Capture the cell that displays the provided text and extract its (x, y) central coordinate. 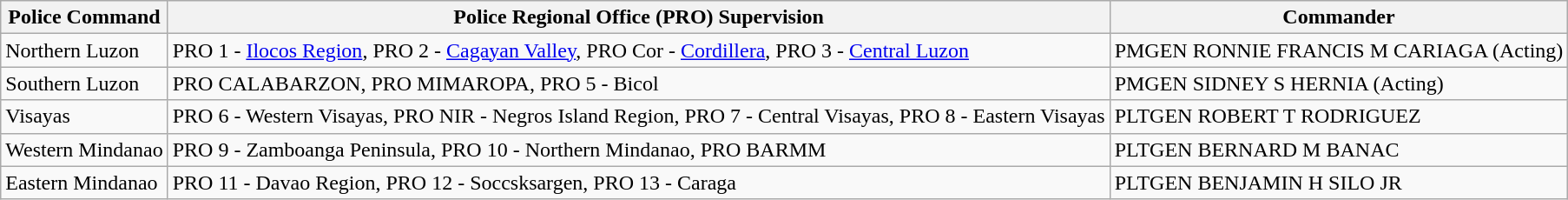
Southern Luzon (84, 83)
Western Mindanao (84, 150)
PRO 6 - Western Visayas, PRO NIR - Negros Island Region, PRO 7 - Central Visayas, PRO 8 - Eastern Visayas (639, 117)
PRO 11 - Davao Region, PRO 12 - Soccsksargen, PRO 13 - Caraga (639, 183)
Eastern Mindanao (84, 183)
Northern Luzon (84, 50)
PMGEN SIDNEY S HERNIA (Acting) (1339, 83)
Commander (1339, 17)
PLTGEN BENJAMIN H SILO JR (1339, 183)
PLTGEN ROBERT T RODRIGUEZ (1339, 117)
PRO 1 - Ilocos Region, PRO 2 - Cagayan Valley, PRO Cor - Cordillera, PRO 3 - Central Luzon (639, 50)
Visayas (84, 117)
PRO CALABARZON, PRO MIMAROPA, PRO 5 - Bicol (639, 83)
Police Regional Office (PRO) Supervision (639, 17)
PRO 9 - Zamboanga Peninsula, PRO 10 - Northern Mindanao, PRO BARMM (639, 150)
PMGEN RONNIE FRANCIS M CARIAGA (Acting) (1339, 50)
Police Command (84, 17)
PLTGEN BERNARD M BANAC (1339, 150)
